For the text-containing cell, return its midpoint in [x, y] coordinate format. 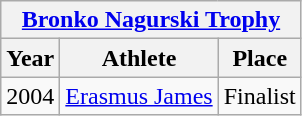
Bronko Nagurski Trophy [152, 20]
Year [30, 58]
Erasmus James [139, 96]
Finalist [260, 96]
Athlete [139, 58]
2004 [30, 96]
Place [260, 58]
